Return (x, y) of the center of cell containing provided text 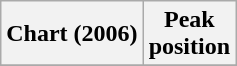
Peakposition (189, 34)
Chart (2006) (72, 34)
